Detect which cell encompasses the target text, then output its [X, Y] center coordinate. 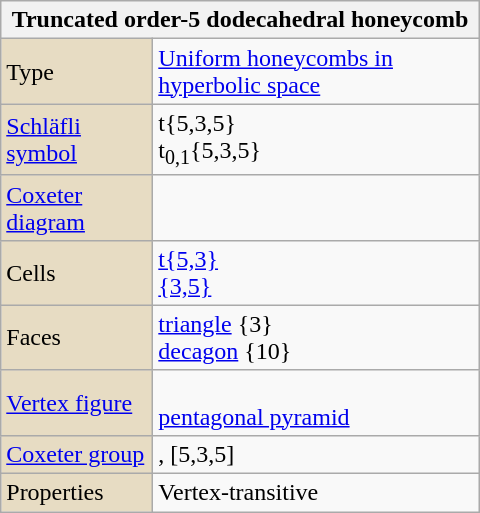
Schläfli symbol [77, 140]
Truncated order-5 dodecahedral honeycomb [240, 20]
t{5,3,5}t0,1{5,3,5} [316, 140]
pentagonal pyramid [316, 402]
Cells [77, 272]
Properties [77, 493]
Type [77, 72]
Vertex-transitive [316, 493]
Coxeter diagram [77, 208]
, [5,3,5] [316, 454]
t{5,3} {3,5} [316, 272]
Faces [77, 338]
Uniform honeycombs in hyperbolic space [316, 72]
Vertex figure [77, 402]
Coxeter group [77, 454]
triangle {3}decagon {10} [316, 338]
